Search for the cell housing the specified text and yield its (x, y) center coordinate. 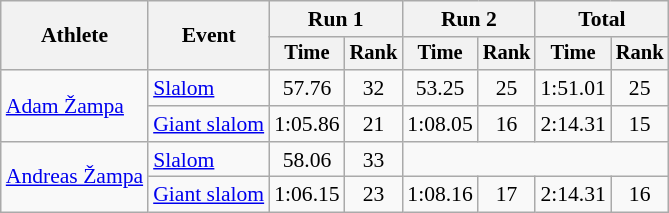
Event (208, 36)
21 (374, 124)
1:06.15 (306, 195)
1:08.05 (440, 124)
58.06 (306, 160)
57.76 (306, 88)
Run 2 (468, 19)
Adam Žampa (74, 106)
Athlete (74, 36)
1:05.86 (306, 124)
17 (507, 195)
Andreas Žampa (74, 178)
Run 1 (336, 19)
53.25 (440, 88)
Total (602, 19)
1:51.01 (572, 88)
1:08.16 (440, 195)
33 (374, 160)
32 (374, 88)
23 (374, 195)
15 (640, 124)
